Pinpoint the cell where the given text exists, returning its [x, y] midpoint coordinate. 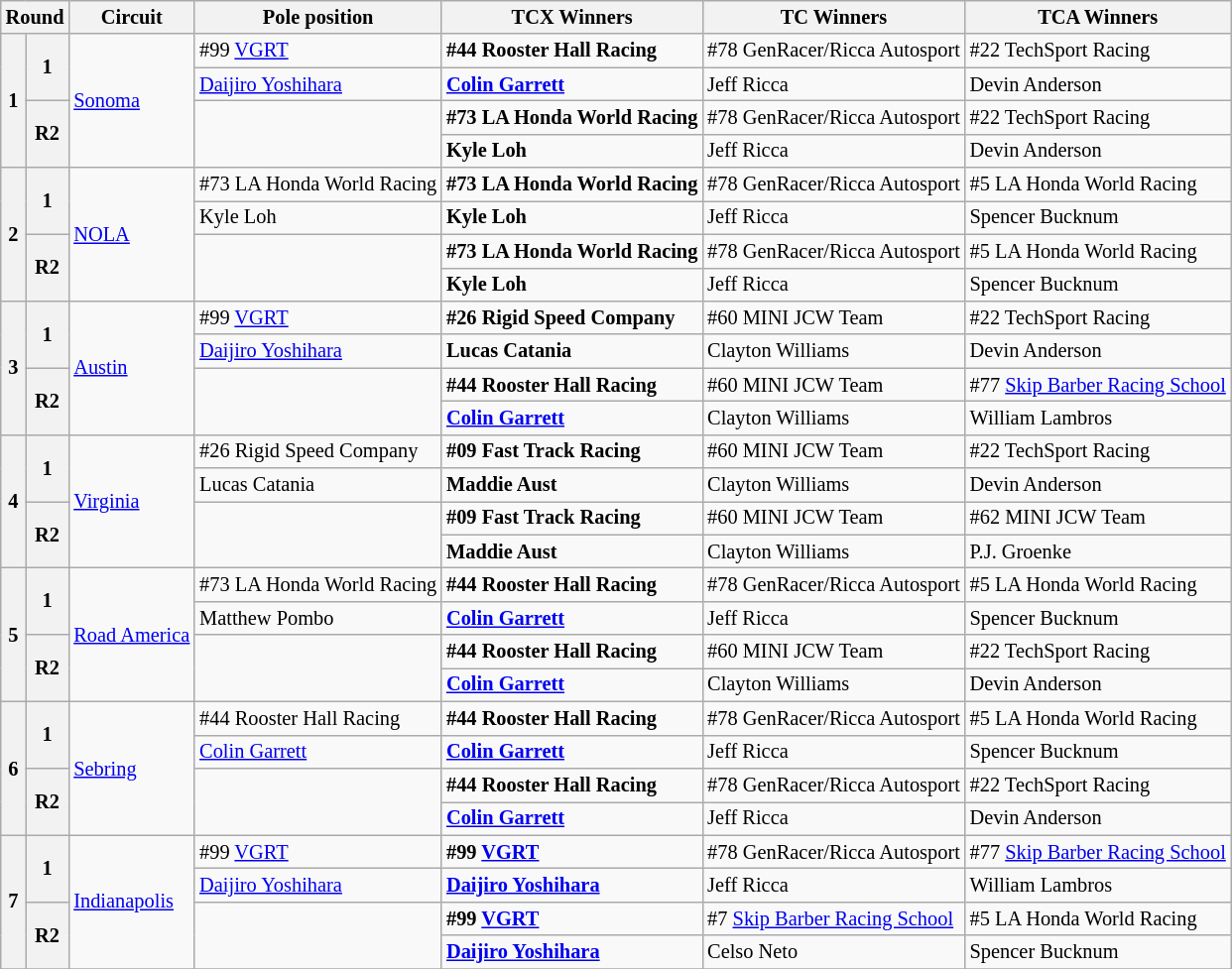
P.J. Groenke [1098, 551]
Celso Neto [833, 952]
Sonoma [131, 101]
Round [36, 17]
4 [14, 502]
Pole position [317, 17]
Indianapolis [131, 903]
TCA Winners [1098, 17]
5 [14, 635]
NOLA [131, 234]
Sebring [131, 768]
6 [14, 768]
#62 MINI JCW Team [1098, 518]
#7 Skip Barber Racing School [833, 918]
3 [14, 367]
Virginia [131, 502]
TCX Winners [571, 17]
2 [14, 234]
Road America [131, 635]
Matthew Pombo [317, 618]
7 [14, 903]
TC Winners [833, 17]
Austin [131, 367]
Circuit [131, 17]
